Detect which cell encompasses the target text, then output its (x, y) center coordinate. 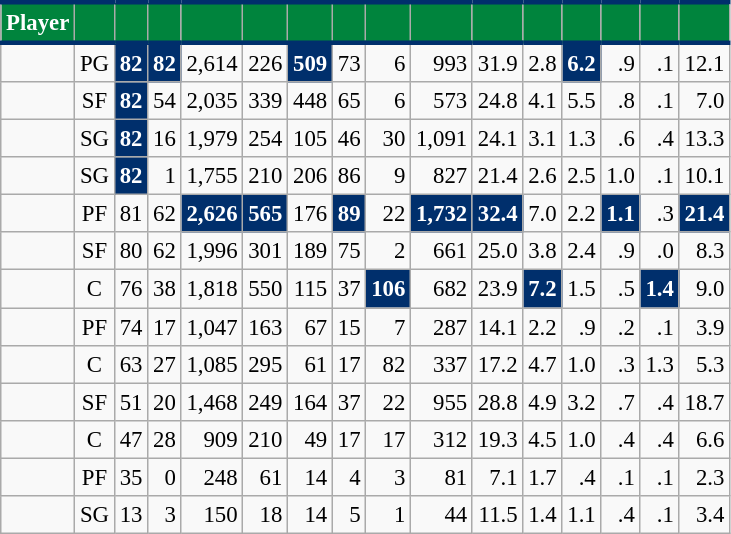
1,091 (442, 139)
150 (212, 515)
3.2 (582, 402)
15 (348, 327)
76 (130, 289)
3.8 (542, 251)
6.6 (704, 439)
448 (310, 101)
164 (310, 402)
4.9 (542, 402)
0 (164, 477)
20 (164, 402)
86 (348, 176)
32.4 (497, 214)
9.0 (704, 289)
176 (310, 214)
1,755 (212, 176)
16 (164, 139)
17.2 (497, 364)
4 (348, 477)
509 (310, 62)
7.2 (542, 289)
13.3 (704, 139)
4.1 (542, 101)
1,996 (212, 251)
49 (310, 439)
35 (130, 477)
2 (388, 251)
10.1 (704, 176)
2.3 (704, 477)
13 (130, 515)
75 (348, 251)
661 (442, 251)
115 (310, 289)
1,818 (212, 289)
65 (348, 101)
2,626 (212, 214)
31.9 (497, 62)
1,979 (212, 139)
.8 (620, 101)
106 (388, 289)
249 (266, 402)
1,732 (442, 214)
24.1 (497, 139)
9 (388, 176)
.2 (620, 327)
4.5 (542, 439)
28.8 (497, 402)
5.3 (704, 364)
23.9 (497, 289)
27 (164, 364)
3.1 (542, 139)
337 (442, 364)
.0 (660, 251)
827 (442, 176)
12.1 (704, 62)
287 (442, 327)
955 (442, 402)
38 (164, 289)
312 (442, 439)
573 (442, 101)
1,085 (212, 364)
24.8 (497, 101)
14.1 (497, 327)
46 (348, 139)
89 (348, 214)
909 (212, 439)
295 (266, 364)
4.7 (542, 364)
1,047 (212, 327)
2.6 (542, 176)
682 (442, 289)
189 (310, 251)
993 (442, 62)
63 (130, 364)
301 (266, 251)
565 (266, 214)
6.2 (582, 62)
54 (164, 101)
Player (38, 22)
1,468 (212, 402)
11.5 (497, 515)
248 (212, 477)
47 (130, 439)
.5 (620, 289)
3.4 (704, 515)
.7 (620, 402)
2.4 (582, 251)
163 (266, 327)
226 (266, 62)
74 (130, 327)
2,035 (212, 101)
44 (442, 515)
28 (164, 439)
5.5 (582, 101)
2,614 (212, 62)
51 (130, 402)
1.5 (582, 289)
105 (310, 139)
30 (388, 139)
254 (266, 139)
67 (310, 327)
5 (348, 515)
1.7 (542, 477)
18.7 (704, 402)
7.1 (497, 477)
73 (348, 62)
8.3 (704, 251)
206 (310, 176)
2.8 (542, 62)
3.9 (704, 327)
PG (95, 62)
18 (266, 515)
339 (266, 101)
.6 (620, 139)
550 (266, 289)
7 (388, 327)
2.5 (582, 176)
19.3 (497, 439)
25.0 (497, 251)
80 (130, 251)
